Return [x, y] of the center of cell containing provided text 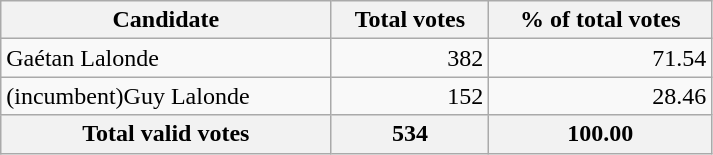
Candidate [166, 20]
Total votes [410, 20]
382 [410, 58]
152 [410, 96]
28.46 [600, 96]
% of total votes [600, 20]
534 [410, 134]
Total valid votes [166, 134]
71.54 [600, 58]
100.00 [600, 134]
Gaétan Lalonde [166, 58]
(incumbent)Guy Lalonde [166, 96]
